Locate the cell with the specified text and output its (X, Y) center coordinate. 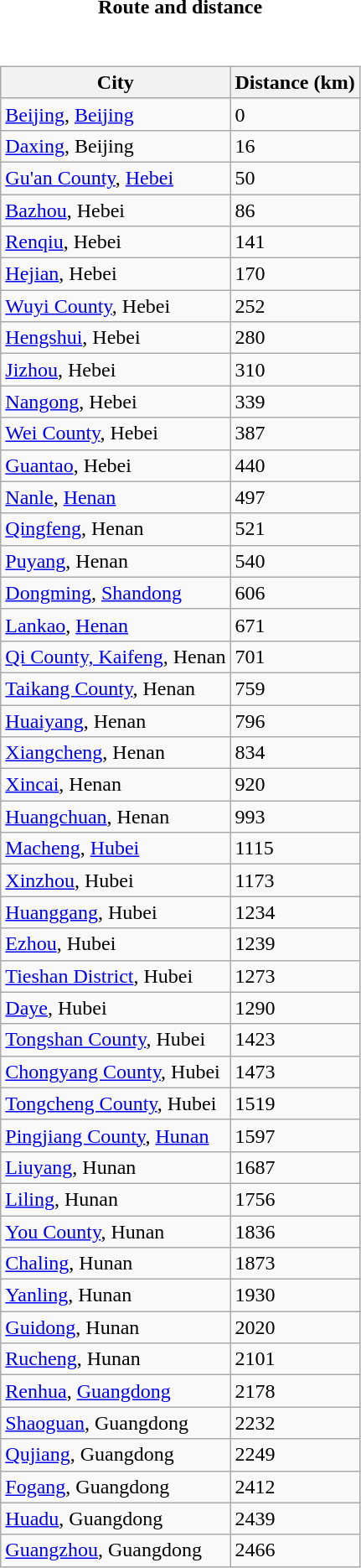
Guantao, Hebei (116, 465)
252 (295, 306)
Tongcheng County, Hubei (116, 1103)
Wuyi County, Hebei (116, 306)
Macheng, Hubei (116, 849)
Pingjiang County, Hunan (116, 1135)
0 (295, 114)
Huadu, Guangdong (116, 1519)
1597 (295, 1135)
Qi County, Kaifeng, Henan (116, 657)
Wei County, Hebei (116, 434)
Distance (km) (295, 82)
Guidong, Hunan (116, 1327)
Nangong, Hebei (116, 402)
Huangchuan, Henan (116, 817)
Renhua, Guangdong (116, 1391)
1239 (295, 944)
1756 (295, 1199)
City (116, 82)
671 (295, 625)
Tieshan District, Hubei (116, 976)
339 (295, 402)
2439 (295, 1519)
Dongming, Shandong (116, 593)
Jizhou, Hebei (116, 370)
701 (295, 657)
1273 (295, 976)
Puyang, Henan (116, 561)
Nanle, Henan (116, 497)
Qujiang, Guangdong (116, 1455)
310 (295, 370)
796 (295, 720)
1930 (295, 1295)
387 (295, 434)
2232 (295, 1423)
Qingfeng, Henan (116, 529)
141 (295, 242)
86 (295, 210)
Shaoguan, Guangdong (116, 1423)
2466 (295, 1550)
Hengshui, Hebei (116, 338)
You County, Hunan (116, 1232)
1519 (295, 1103)
Renqiu, Hebei (116, 242)
Bazhou, Hebei (116, 210)
170 (295, 274)
1473 (295, 1072)
440 (295, 465)
16 (295, 146)
Gu'an County, Hebei (116, 178)
1836 (295, 1232)
Beijing, Beijing (116, 114)
Taikang County, Henan (116, 688)
Chongyang County, Hubei (116, 1072)
Daye, Hubei (116, 1008)
1115 (295, 849)
Guangzhou, Guangdong (116, 1550)
1423 (295, 1040)
Liling, Hunan (116, 1199)
Xinzhou, Hubei (116, 880)
920 (295, 785)
1173 (295, 880)
1873 (295, 1264)
Lankao, Henan (116, 625)
834 (295, 753)
Huanggang, Hubei (116, 912)
1234 (295, 912)
540 (295, 561)
Xiangcheng, Henan (116, 753)
Daxing, Beijing (116, 146)
280 (295, 338)
2101 (295, 1359)
Rucheng, Hunan (116, 1359)
Fogang, Guangdong (116, 1487)
Liuyang, Hunan (116, 1167)
2178 (295, 1391)
Hejian, Hebei (116, 274)
Yanling, Hunan (116, 1295)
Chaling, Hunan (116, 1264)
606 (295, 593)
Huaiyang, Henan (116, 720)
2249 (295, 1455)
497 (295, 497)
Ezhou, Hubei (116, 944)
759 (295, 688)
521 (295, 529)
Xincai, Henan (116, 785)
2412 (295, 1487)
993 (295, 817)
Tongshan County, Hubei (116, 1040)
1687 (295, 1167)
1290 (295, 1008)
50 (295, 178)
2020 (295, 1327)
